Provide the (x, y) coordinate of the cell's center where the given text is located.  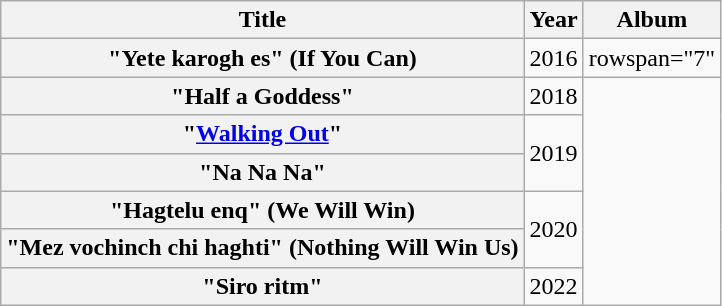
2020 (554, 229)
"Siro ritm" (262, 286)
"Mez vochinch chi haghti" (Nothing Will Win Us) (262, 248)
Album (652, 20)
2016 (554, 58)
"Half a Goddess" (262, 96)
Title (262, 20)
2022 (554, 286)
rowspan="7" (652, 58)
"Hagtelu enq" (We Will Win) (262, 210)
Year (554, 20)
"Na Na Na" (262, 172)
"Walking Out" (262, 134)
2018 (554, 96)
"Yete karogh es" (If You Can) (262, 58)
2019 (554, 153)
